Identify which cell holds the provided text, then report its [X, Y] central coordinate. 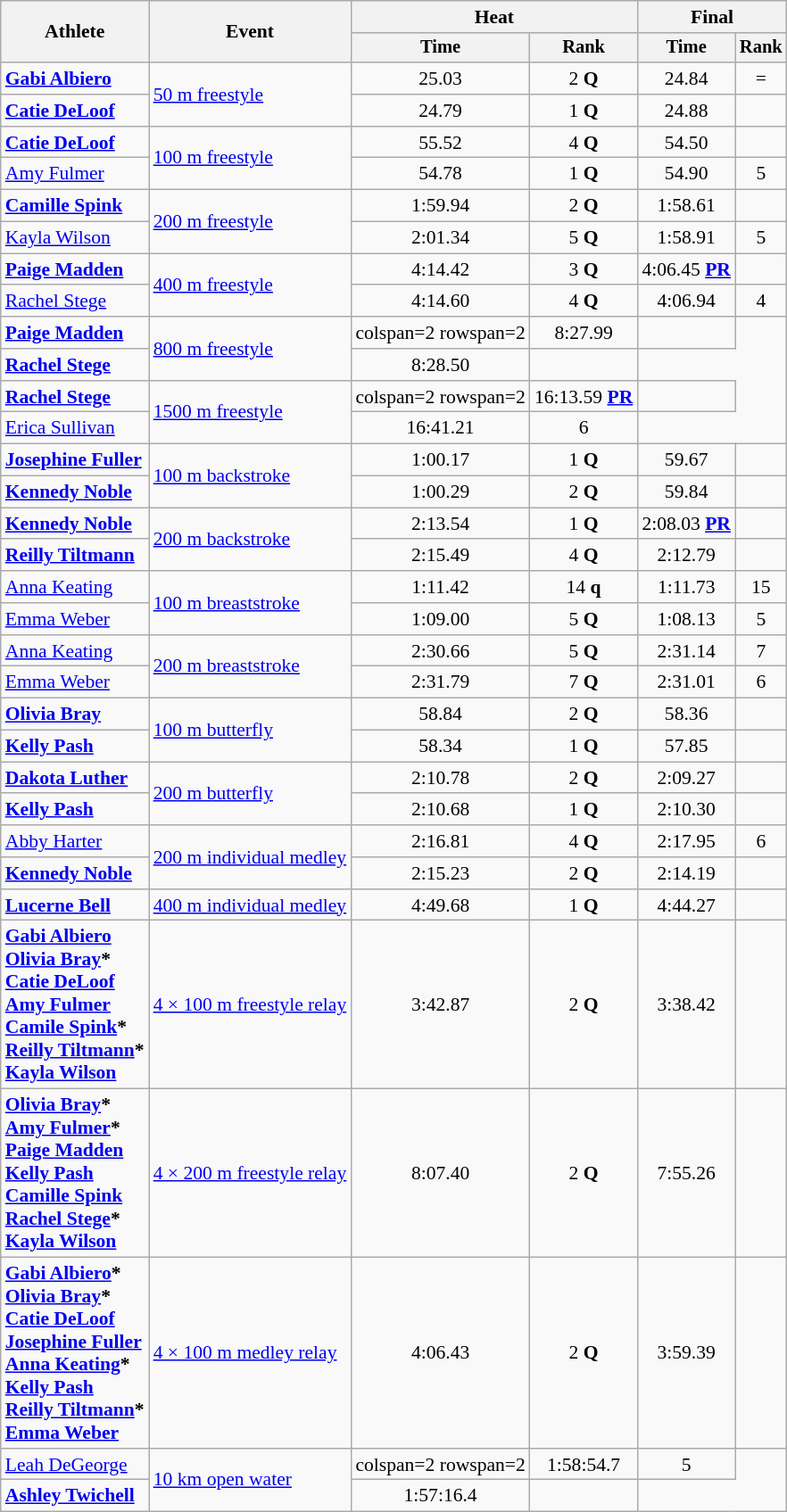
Athlete [75, 32]
1:09.00 [441, 619]
Ashley Twichell [75, 1496]
2:15.23 [441, 873]
58.84 [441, 715]
4:06.43 [441, 1353]
2:12.79 [686, 556]
7 Q [584, 682]
100 m backstroke [250, 476]
3:38.42 [686, 1004]
14 q [584, 587]
Amy Fulmer [75, 174]
24.88 [686, 111]
4:06.94 [686, 302]
2:10.78 [441, 778]
2:10.68 [441, 810]
2:08.03 PR [686, 524]
Erica Sullivan [75, 428]
Event [250, 32]
4:49.68 [441, 905]
Lucerne Bell [75, 905]
800 m freestyle [250, 348]
1:11.42 [441, 587]
Gabi AlbieroOlivia Bray*Catie DeLoofAmy FulmerCamile Spink*Reilly Tiltmann*Kayla Wilson [75, 1004]
54.50 [686, 143]
4 × 200 m freestyle relay [250, 1174]
1:00.17 [441, 460]
1:58.61 [686, 206]
Gabi Albiero [75, 78]
24.79 [441, 111]
2:14.19 [686, 873]
50 m freestyle [250, 95]
Reilly Tiltmann [75, 556]
4:14.60 [441, 302]
2:10.30 [686, 810]
7 [761, 651]
2:09.27 [686, 778]
8:28.50 [441, 365]
Olivia Bray [75, 715]
1:57:16.4 [441, 1496]
4 × 100 m medley relay [250, 1353]
58.36 [686, 715]
1500 m freestyle [250, 412]
100 m freestyle [250, 159]
4:06.45 PR [686, 269]
Dakota Luther [75, 778]
2:01.34 [441, 238]
1:58.91 [686, 238]
1:59.94 [441, 206]
Abby Harter [75, 841]
16:13.59 PR [584, 397]
100 m breaststroke [250, 603]
3:42.87 [441, 1004]
= [761, 78]
1:08.13 [686, 619]
4 [761, 302]
2:13.54 [441, 524]
Final [712, 17]
7:55.26 [686, 1174]
200 m butterfly [250, 794]
200 m freestyle [250, 221]
400 m freestyle [250, 285]
Camille Spink [75, 206]
59.84 [686, 492]
Kayla Wilson [75, 238]
2:16.81 [441, 841]
59.67 [686, 460]
100 m butterfly [250, 730]
4 × 100 m freestyle relay [250, 1004]
1:11.73 [686, 587]
10 km open water [250, 1481]
Heat [494, 17]
25.03 [441, 78]
2:31.14 [686, 651]
2:31.01 [686, 682]
2:30.66 [441, 651]
200 m breaststroke [250, 667]
1:00.29 [441, 492]
3 Q [584, 269]
Gabi Albiero*Olivia Bray*Catie DeLoofJosephine FullerAnna Keating*Kelly PashReilly Tiltmann*Emma Weber [75, 1353]
Olivia Bray*Amy Fulmer*Paige MaddenKelly PashCamille SpinkRachel Stege*Kayla Wilson [75, 1174]
200 m backstroke [250, 539]
2:17.95 [686, 841]
4:44.27 [686, 905]
2:15.49 [441, 556]
3:59.39 [686, 1353]
16:41.21 [441, 428]
8:07.40 [441, 1174]
200 m individual medley [250, 856]
58.34 [441, 747]
8:27.99 [584, 333]
15 [761, 587]
2:31.79 [441, 682]
400 m individual medley [250, 905]
Leah DeGeorge [75, 1465]
55.52 [441, 143]
1:58:54.7 [584, 1465]
54.78 [441, 174]
57.85 [686, 747]
24.84 [686, 78]
4:14.42 [441, 269]
Josephine Fuller [75, 460]
54.90 [686, 174]
